Search for the cell housing the specified text and yield its (x, y) center coordinate. 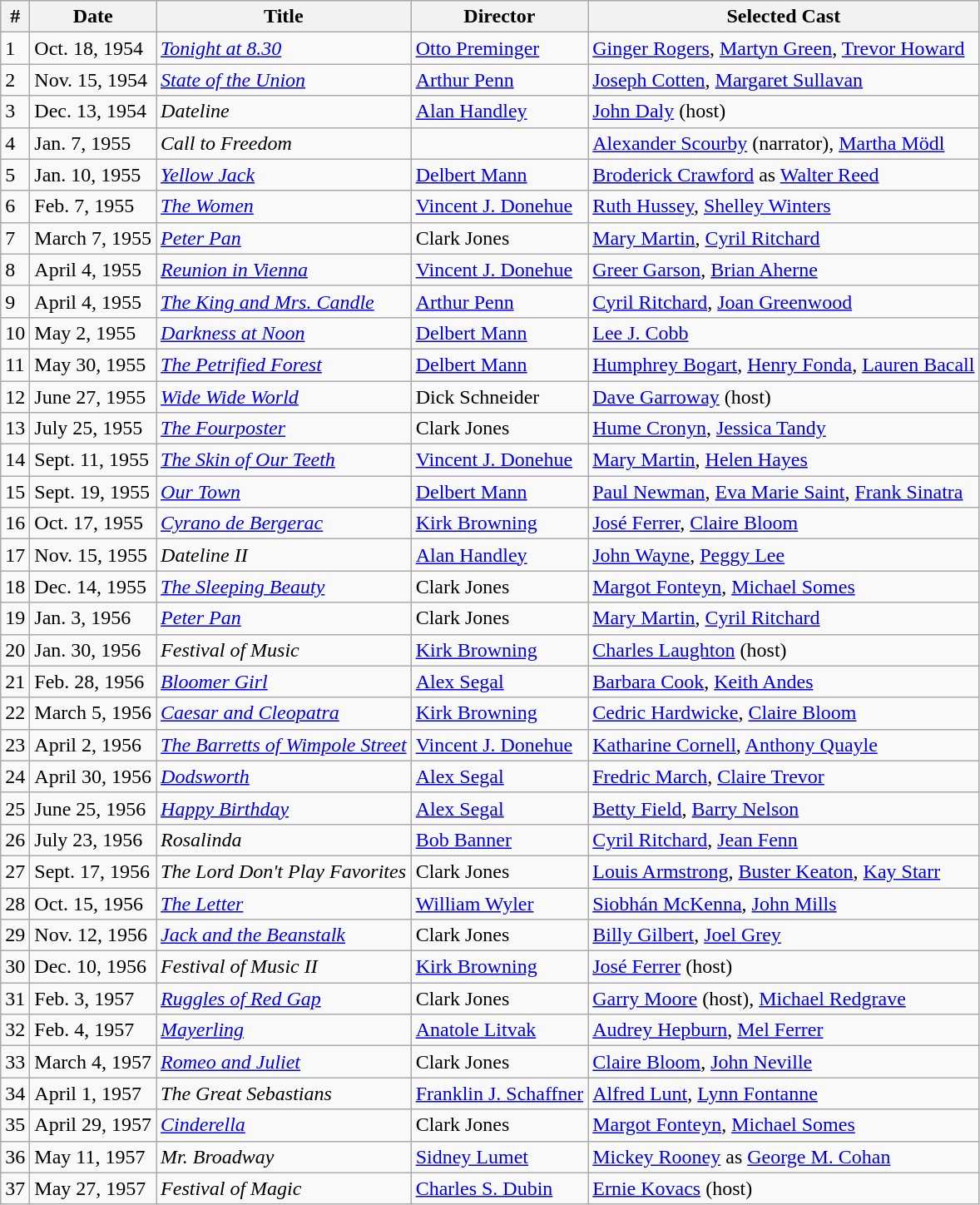
3 (15, 112)
23 (15, 745)
March 4, 1957 (93, 1062)
March 7, 1955 (93, 238)
Festival of Magic (285, 1188)
Feb. 7, 1955 (93, 206)
Cyrano de Bergerac (285, 523)
Dec. 10, 1956 (93, 967)
José Ferrer, Claire Bloom (784, 523)
Broderick Crawford as Walter Reed (784, 175)
Oct. 15, 1956 (93, 903)
Franklin J. Schaffner (499, 1093)
Claire Bloom, John Neville (784, 1062)
Katharine Cornell, Anthony Quayle (784, 745)
Alfred Lunt, Lynn Fontanne (784, 1093)
14 (15, 460)
John Daly (host) (784, 112)
33 (15, 1062)
12 (15, 397)
June 27, 1955 (93, 397)
Our Town (285, 492)
Dateline (285, 112)
Ginger Rogers, Martyn Green, Trevor Howard (784, 48)
Billy Gilbert, Joel Grey (784, 935)
35 (15, 1125)
Ruth Hussey, Shelley Winters (784, 206)
Sidney Lumet (499, 1157)
June 25, 1956 (93, 808)
Reunion in Vienna (285, 270)
May 27, 1957 (93, 1188)
Bloomer Girl (285, 682)
Fredric March, Claire Trevor (784, 776)
Lee J. Cobb (784, 333)
22 (15, 713)
Cyril Ritchard, Jean Fenn (784, 840)
April 2, 1956 (93, 745)
Nov. 12, 1956 (93, 935)
Betty Field, Barry Nelson (784, 808)
6 (15, 206)
The Barretts of Wimpole Street (285, 745)
Bob Banner (499, 840)
Alexander Scourby (narrator), Martha Mödl (784, 143)
Barbara Cook, Keith Andes (784, 682)
21 (15, 682)
Rosalinda (285, 840)
17 (15, 555)
Festival of Music (285, 650)
Jan. 30, 1956 (93, 650)
Garry Moore (host), Michael Redgrave (784, 999)
Joseph Cotten, Margaret Sullavan (784, 80)
15 (15, 492)
34 (15, 1093)
Oct. 17, 1955 (93, 523)
7 (15, 238)
19 (15, 618)
May 30, 1955 (93, 364)
The Women (285, 206)
The King and Mrs. Candle (285, 301)
The Fourposter (285, 429)
Louis Armstrong, Buster Keaton, Kay Starr (784, 871)
Charles Laughton (host) (784, 650)
Dec. 14, 1955 (93, 587)
May 2, 1955 (93, 333)
Sept. 17, 1956 (93, 871)
24 (15, 776)
Feb. 28, 1956 (93, 682)
29 (15, 935)
4 (15, 143)
Cyril Ritchard, Joan Greenwood (784, 301)
The Sleeping Beauty (285, 587)
Greer Garson, Brian Aherne (784, 270)
# (15, 17)
Mary Martin, Helen Hayes (784, 460)
Caesar and Cleopatra (285, 713)
The Lord Don't Play Favorites (285, 871)
2 (15, 80)
18 (15, 587)
Wide Wide World (285, 397)
April 29, 1957 (93, 1125)
Nov. 15, 1954 (93, 80)
Humphrey Bogart, Henry Fonda, Lauren Bacall (784, 364)
April 30, 1956 (93, 776)
Cinderella (285, 1125)
May 11, 1957 (93, 1157)
April 1, 1957 (93, 1093)
36 (15, 1157)
Call to Freedom (285, 143)
Mayerling (285, 1030)
The Skin of Our Teeth (285, 460)
Sept. 19, 1955 (93, 492)
Director (499, 17)
Jan. 10, 1955 (93, 175)
26 (15, 840)
32 (15, 1030)
Jan. 3, 1956 (93, 618)
16 (15, 523)
Title (285, 17)
8 (15, 270)
Dateline II (285, 555)
Festival of Music II (285, 967)
State of the Union (285, 80)
13 (15, 429)
The Great Sebastians (285, 1093)
Mickey Rooney as George M. Cohan (784, 1157)
Feb. 4, 1957 (93, 1030)
31 (15, 999)
Ruggles of Red Gap (285, 999)
30 (15, 967)
The Petrified Forest (285, 364)
Date (93, 17)
11 (15, 364)
Ernie Kovacs (host) (784, 1188)
Paul Newman, Eva Marie Saint, Frank Sinatra (784, 492)
10 (15, 333)
1 (15, 48)
Tonight at 8.30 (285, 48)
20 (15, 650)
28 (15, 903)
Otto Preminger (499, 48)
Nov. 15, 1955 (93, 555)
Romeo and Juliet (285, 1062)
Audrey Hepburn, Mel Ferrer (784, 1030)
Mr. Broadway (285, 1157)
José Ferrer (host) (784, 967)
Charles S. Dubin (499, 1188)
Darkness at Noon (285, 333)
March 5, 1956 (93, 713)
Oct. 18, 1954 (93, 48)
The Letter (285, 903)
9 (15, 301)
William Wyler (499, 903)
John Wayne, Peggy Lee (784, 555)
Dave Garroway (host) (784, 397)
Dodsworth (285, 776)
Selected Cast (784, 17)
25 (15, 808)
Hume Cronyn, Jessica Tandy (784, 429)
Anatole Litvak (499, 1030)
Jan. 7, 1955 (93, 143)
July 23, 1956 (93, 840)
Cedric Hardwicke, Claire Bloom (784, 713)
Dick Schneider (499, 397)
July 25, 1955 (93, 429)
Yellow Jack (285, 175)
Dec. 13, 1954 (93, 112)
Feb. 3, 1957 (93, 999)
Siobhán McKenna, John Mills (784, 903)
27 (15, 871)
Happy Birthday (285, 808)
5 (15, 175)
Jack and the Beanstalk (285, 935)
37 (15, 1188)
Sept. 11, 1955 (93, 460)
